Capture the cell that displays the provided text and extract its (X, Y) central coordinate. 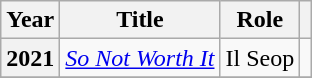
Title (140, 20)
2021 (30, 58)
So Not Worth It (140, 58)
Il Seop (260, 58)
Year (30, 20)
Role (260, 20)
